Determine the [x, y] coordinate at the center of the cell enclosing the given text.  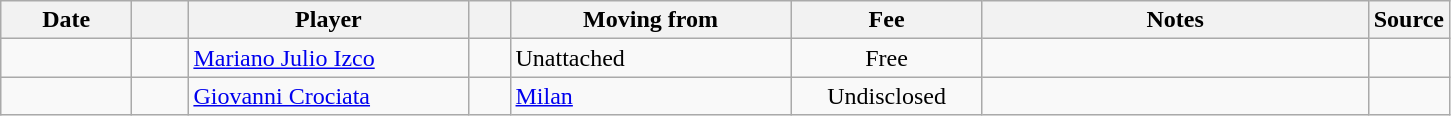
Notes [1175, 20]
Date [66, 20]
Moving from [650, 20]
Fee [886, 20]
Free [886, 58]
Giovanni Crociata [328, 96]
Milan [650, 96]
Player [328, 20]
Source [1408, 20]
Undisclosed [886, 96]
Mariano Julio Izco [328, 58]
Unattached [650, 58]
